Find where the given text appears and provide that cell's center as (X, Y) coordinate. 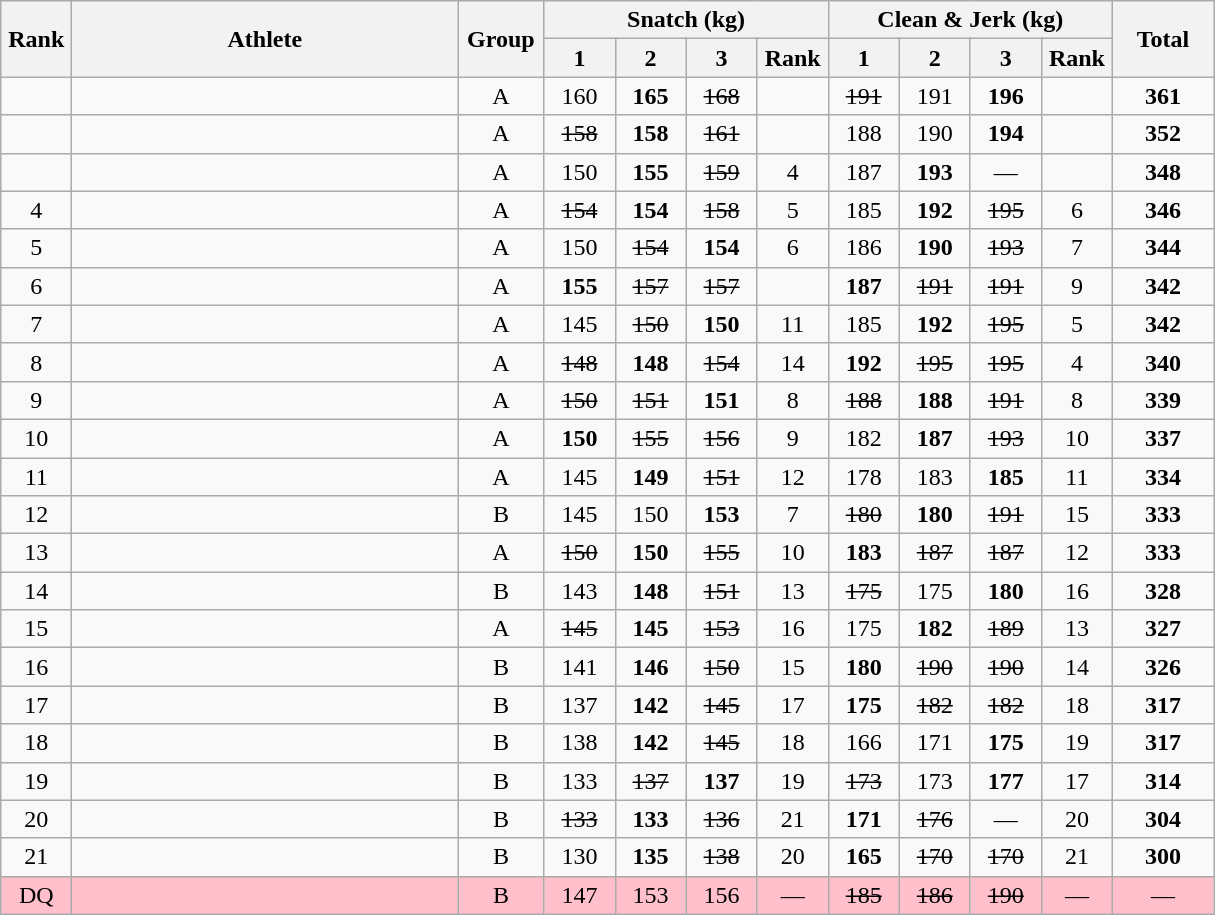
146 (650, 667)
361 (1162, 96)
337 (1162, 438)
326 (1162, 667)
346 (1162, 210)
160 (580, 96)
177 (1006, 781)
352 (1162, 134)
147 (580, 895)
161 (722, 134)
344 (1162, 248)
136 (722, 819)
143 (580, 591)
159 (722, 172)
141 (580, 667)
Total (1162, 39)
Group (501, 39)
135 (650, 857)
334 (1162, 477)
348 (1162, 172)
314 (1162, 781)
178 (864, 477)
Clean & Jerk (kg) (970, 20)
304 (1162, 819)
130 (580, 857)
166 (864, 743)
328 (1162, 591)
Snatch (kg) (686, 20)
339 (1162, 400)
189 (1006, 629)
196 (1006, 96)
176 (934, 819)
168 (722, 96)
Athlete (265, 39)
300 (1162, 857)
194 (1006, 134)
DQ (36, 895)
149 (650, 477)
340 (1162, 362)
327 (1162, 629)
